Extract the (X, Y) coordinate from the center of the cell holding the provided text.  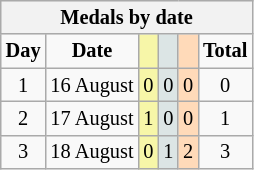
16 August (92, 85)
Medals by date (127, 17)
17 August (92, 118)
18 August (92, 152)
Date (92, 51)
Day (24, 51)
Total (225, 51)
